Capture the cell that displays the provided text and extract its (X, Y) central coordinate. 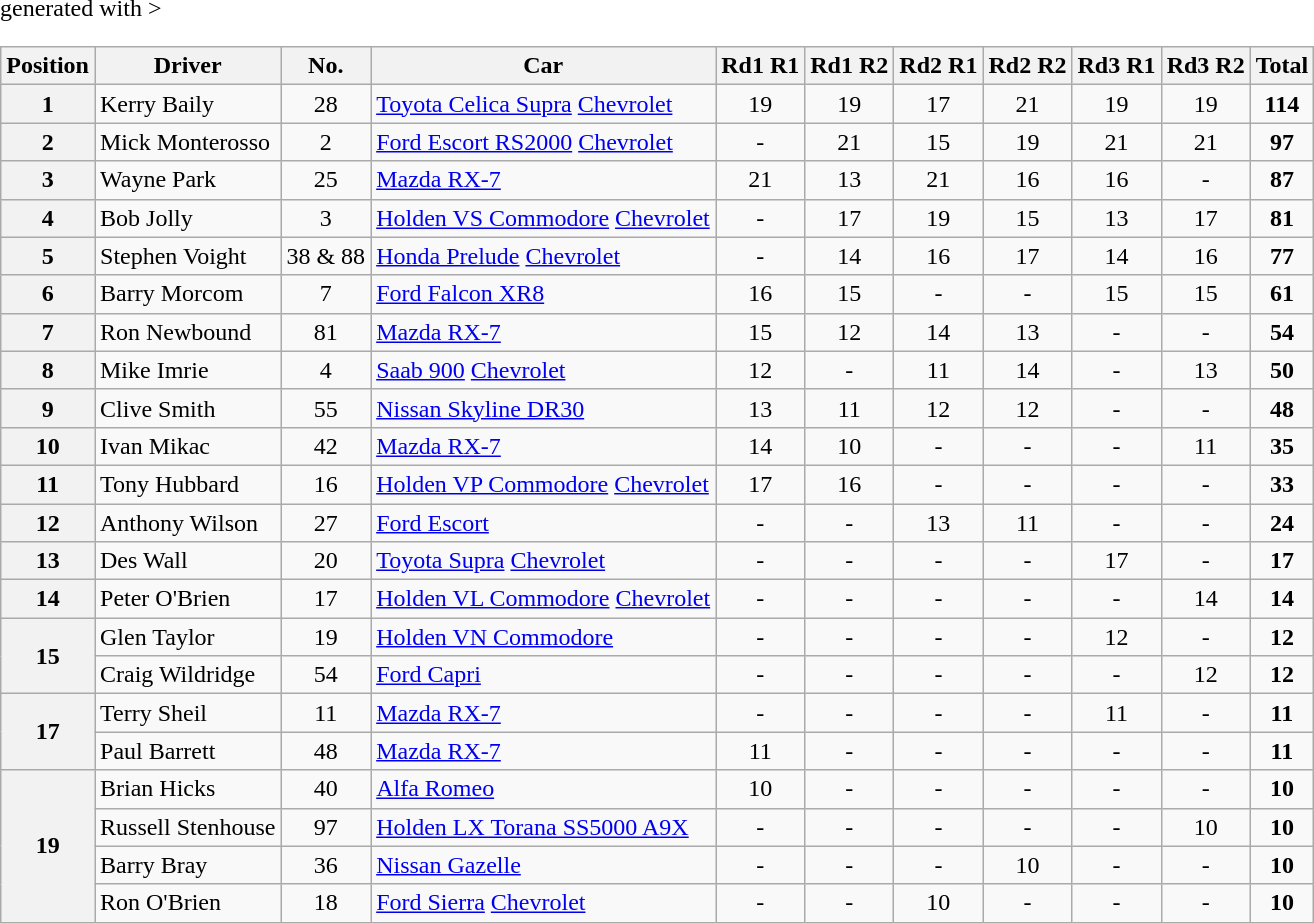
36 (326, 865)
33 (1282, 484)
8 (48, 370)
24 (1282, 523)
5 (48, 256)
25 (326, 180)
Rd1 R1 (760, 66)
Ford Capri (544, 675)
Rd2 R2 (1028, 66)
55 (326, 408)
Ford Escort RS2000 Chevrolet (544, 142)
Brian Hicks (187, 789)
Position (48, 66)
Total (1282, 66)
Ron O'Brien (187, 903)
61 (1282, 294)
Holden VN Commodore (544, 637)
Clive Smith (187, 408)
Car (544, 66)
Peter O'Brien (187, 599)
Russell Stenhouse (187, 827)
38 & 88 (326, 256)
Honda Prelude Chevrolet (544, 256)
Stephen Voight (187, 256)
Rd3 R2 (1206, 66)
Toyota Supra Chevrolet (544, 561)
Holden VP Commodore Chevrolet (544, 484)
Terry Sheil (187, 713)
Mike Imrie (187, 370)
9 (48, 408)
Wayne Park (187, 180)
No. (326, 66)
Barry Bray (187, 865)
1 (48, 104)
Nissan Gazelle (544, 865)
Paul Barrett (187, 751)
35 (1282, 446)
Anthony Wilson (187, 523)
Ron Newbound (187, 332)
Bob Jolly (187, 218)
Rd1 R2 (850, 66)
87 (1282, 180)
28 (326, 104)
Craig Wildridge (187, 675)
42 (326, 446)
50 (1282, 370)
6 (48, 294)
Tony Hubbard (187, 484)
Kerry Baily (187, 104)
18 (326, 903)
Des Wall (187, 561)
27 (326, 523)
Alfa Romeo (544, 789)
Holden VS Commodore Chevrolet (544, 218)
Ford Falcon XR8 (544, 294)
Holden LX Torana SS5000 A9X (544, 827)
Holden VL Commodore Chevrolet (544, 599)
Driver (187, 66)
Ivan Mikac (187, 446)
Glen Taylor (187, 637)
Saab 900 Chevrolet (544, 370)
Barry Morcom (187, 294)
Toyota Celica Supra Chevrolet (544, 104)
Rd3 R1 (1116, 66)
Ford Sierra Chevrolet (544, 903)
Ford Escort (544, 523)
20 (326, 561)
77 (1282, 256)
Mick Monterosso (187, 142)
Nissan Skyline DR30 (544, 408)
40 (326, 789)
114 (1282, 104)
Rd2 R1 (938, 66)
